Find where the given text appears and provide that cell's center as [X, Y] coordinate. 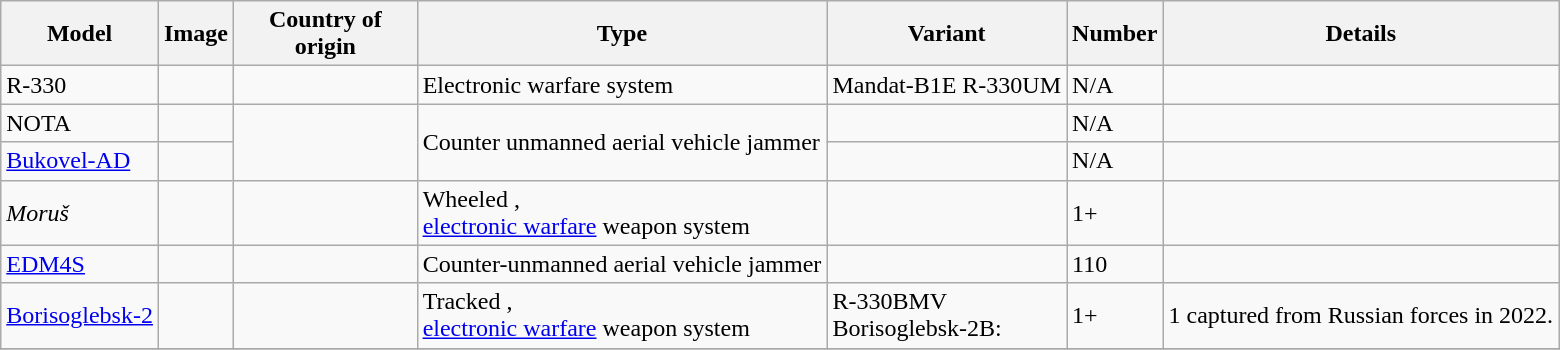
Image [196, 34]
Country of origin [326, 34]
Wheeled , electronic warfare weapon system [622, 212]
Borisoglebsk-2 [80, 316]
Counter unmanned aerial vehicle jammer [622, 142]
Variant [947, 34]
Moruš [80, 212]
110 [1115, 264]
R-330 [80, 85]
EDM4S [80, 264]
Type [622, 34]
1 captured from Russian forces in 2022. [1361, 316]
Electronic warfare system [622, 85]
Details [1361, 34]
Tracked , electronic warfare weapon system [622, 316]
NOTA [80, 123]
Counter-unmanned aerial vehicle jammer [622, 264]
Bukovel-AD [80, 161]
Mandat-B1E R-330UM [947, 85]
Number [1115, 34]
R-330BMVBorisoglebsk-2B: [947, 316]
Model [80, 34]
